Determine the [x, y] coordinate at the center of the cell enclosing the given text.  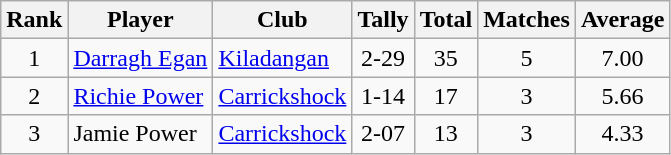
2 [34, 96]
Richie Power [140, 96]
Total [446, 20]
2-07 [383, 134]
Player [140, 20]
1 [34, 58]
Kiladangan [282, 58]
Tally [383, 20]
Matches [527, 20]
5 [527, 58]
13 [446, 134]
4.33 [622, 134]
7.00 [622, 58]
17 [446, 96]
35 [446, 58]
Club [282, 20]
Darragh Egan [140, 58]
5.66 [622, 96]
Jamie Power [140, 134]
Rank [34, 20]
1-14 [383, 96]
2-29 [383, 58]
Average [622, 20]
